Pinpoint the cell where the given text exists, returning its (X, Y) midpoint coordinate. 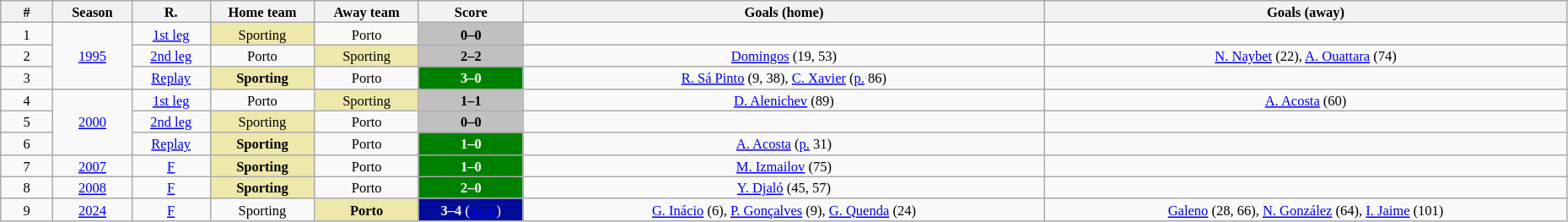
Away team (367, 12)
A. Acosta (60) (1306, 100)
2000 (93, 122)
1995 (93, 56)
5 (27, 122)
3–0 (471, 78)
7 (27, 165)
Galeno (28, 66), N. González (64), I. Jaime (101) (1306, 209)
Domingos (19, 53) (784, 56)
4 (27, 100)
9 (27, 209)
8 (27, 187)
Goals (away) (1306, 12)
A. Acosta (p. 31) (784, 143)
Home team (262, 12)
M. Izmailov (75) (784, 165)
2–2 (471, 56)
3 (27, 78)
2024 (93, 209)
Score (471, 12)
# (27, 12)
N. Naybet (22), A. Ouattara (74) (1306, 56)
2008 (93, 187)
G. Inácio (6), P. Gonçalves (9), G. Quenda (24) (784, 209)
D. Alenichev (89) (784, 100)
1–1 (471, 100)
2 (27, 56)
3–4 (a.e.t.) (471, 209)
Y. Djaló (45, 57) (784, 187)
6 (27, 143)
1 (27, 34)
2–0 (471, 187)
R. (170, 12)
Season (93, 12)
R. Sá Pinto (9, 38), C. Xavier (p. 86) (784, 78)
2007 (93, 165)
Goals (home) (784, 12)
